Capture the cell that displays the provided text and extract its [x, y] central coordinate. 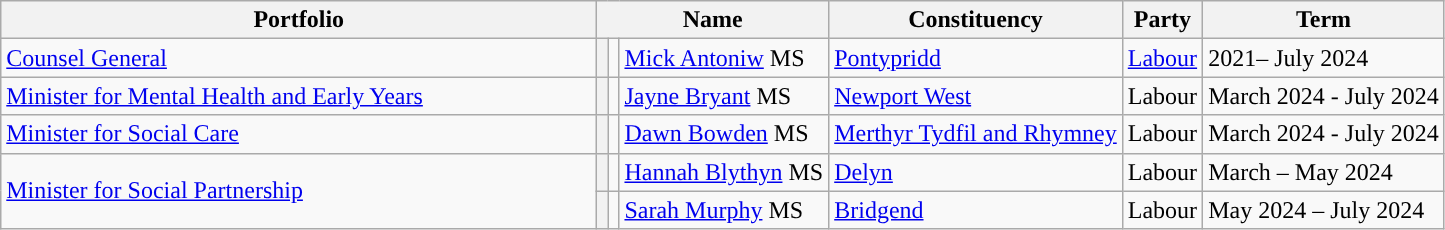
May 2024 – July 2024 [1324, 210]
Constituency [976, 20]
Bridgend [976, 210]
Minister for Mental Health and Early Years [299, 96]
Mick Antoniw MS [724, 58]
Merthyr Tydfil and Rhymney [976, 134]
Party [1162, 20]
Hannah Blythyn MS [724, 172]
Dawn Bowden MS [724, 134]
Portfolio [299, 20]
Newport West [976, 96]
Term [1324, 20]
March – May 2024 [1324, 172]
Pontypridd [976, 58]
Counsel General [299, 58]
Sarah Murphy MS [724, 210]
Name [713, 20]
Minister for Social Partnership [299, 191]
Minister for Social Care [299, 134]
2021– July 2024 [1324, 58]
Delyn [976, 172]
Jayne Bryant MS [724, 96]
